Provide the [X, Y] coordinate of the cell's center where the given text is located.  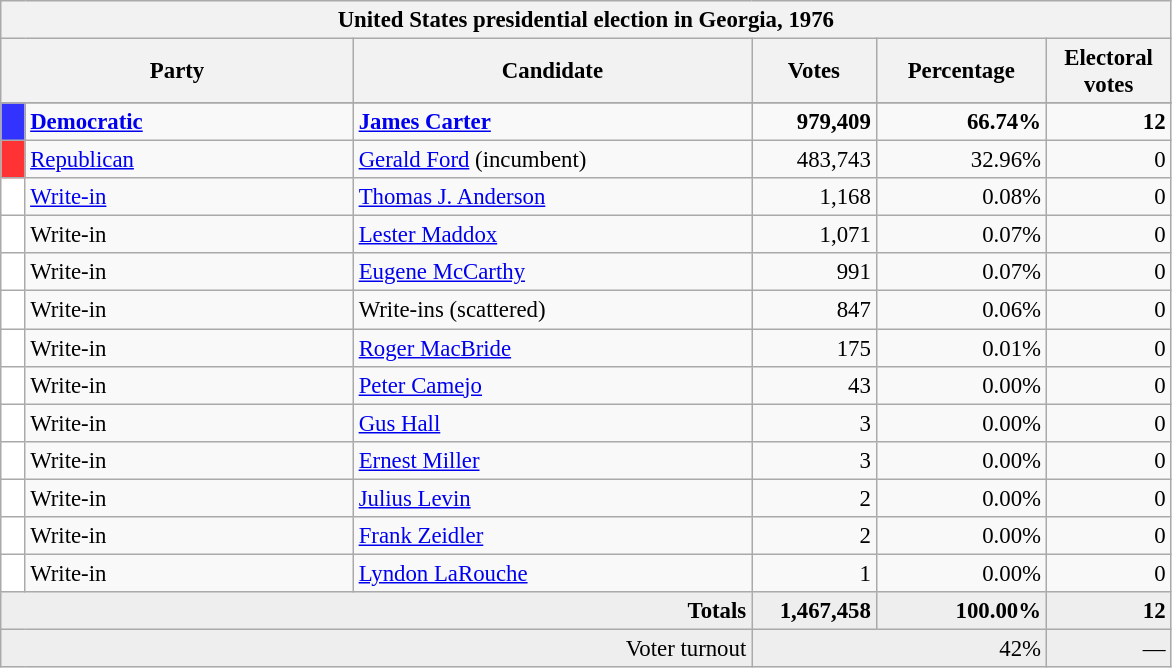
Ernest Miller [552, 460]
Candidate [552, 72]
— [1108, 648]
100.00% [961, 611]
0.01% [961, 348]
42% [900, 648]
Party [178, 72]
Frank Zeidler [552, 536]
483,743 [814, 160]
43 [814, 385]
991 [814, 273]
1,071 [814, 235]
Votes [814, 72]
Voter turnout [376, 648]
Lester Maddox [552, 235]
0.08% [961, 197]
Republican [189, 160]
Democratic [189, 122]
1,467,458 [814, 611]
Eugene McCarthy [552, 273]
Gerald Ford (incumbent) [552, 160]
Electoral votes [1108, 72]
847 [814, 310]
James Carter [552, 122]
Totals [376, 611]
175 [814, 348]
979,409 [814, 122]
1,168 [814, 197]
Percentage [961, 72]
0.06% [961, 310]
United States presidential election in Georgia, 1976 [586, 20]
32.96% [961, 160]
Lyndon LaRouche [552, 573]
Thomas J. Anderson [552, 197]
Peter Camejo [552, 385]
Write-ins (scattered) [552, 310]
1 [814, 573]
66.74% [961, 122]
Roger MacBride [552, 348]
Julius Levin [552, 498]
Gus Hall [552, 423]
